Pinpoint the cell where the given text exists, returning its [X, Y] midpoint coordinate. 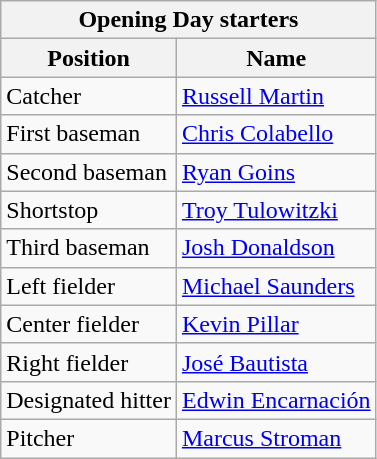
Troy Tulowitzki [276, 210]
Ryan Goins [276, 172]
Designated hitter [89, 400]
Position [89, 58]
Pitcher [89, 438]
Opening Day starters [188, 20]
Center fielder [89, 324]
Catcher [89, 96]
Name [276, 58]
Michael Saunders [276, 286]
Josh Donaldson [276, 248]
José Bautista [276, 362]
Third baseman [89, 248]
Kevin Pillar [276, 324]
Left fielder [89, 286]
Edwin Encarnación [276, 400]
Second baseman [89, 172]
Russell Martin [276, 96]
Chris Colabello [276, 134]
Right fielder [89, 362]
Shortstop [89, 210]
Marcus Stroman [276, 438]
First baseman [89, 134]
